Scan for the cell matching the given text and deliver its [X, Y] coordinate at center. 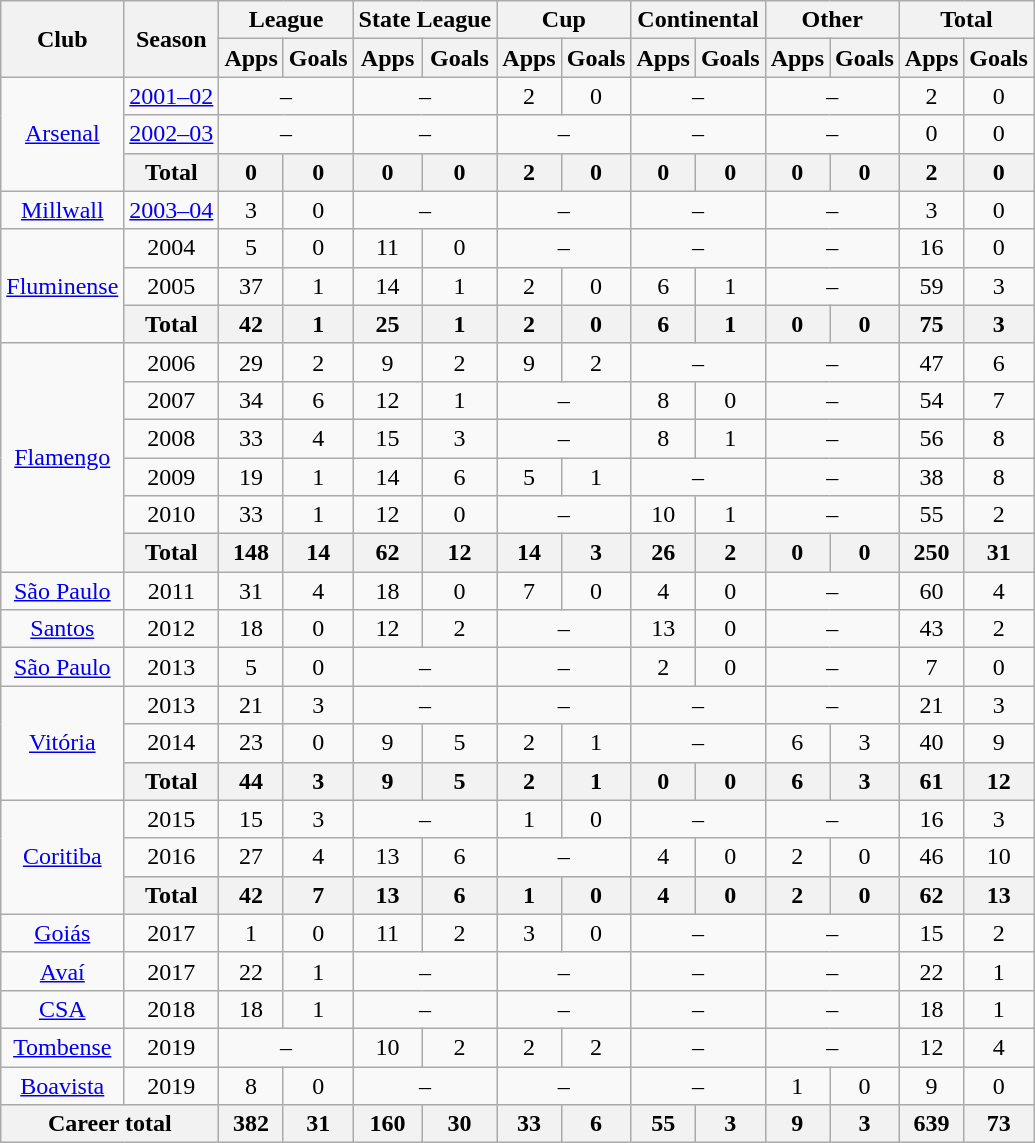
27 [251, 857]
54 [931, 400]
160 [388, 1124]
40 [931, 743]
League [286, 20]
382 [251, 1124]
State League [425, 20]
Santos [62, 629]
2007 [172, 400]
2003–04 [172, 210]
75 [931, 324]
2012 [172, 629]
Club [62, 39]
47 [931, 362]
37 [251, 286]
26 [663, 553]
2009 [172, 477]
43 [931, 629]
2011 [172, 591]
2015 [172, 819]
Continental [698, 20]
46 [931, 857]
60 [931, 591]
19 [251, 477]
2002–03 [172, 134]
Other [832, 20]
2016 [172, 857]
30 [460, 1124]
Career total [110, 1124]
38 [931, 477]
2018 [172, 1009]
Arsenal [62, 134]
2006 [172, 362]
2010 [172, 515]
Goiás [62, 933]
Season [172, 39]
2008 [172, 438]
56 [931, 438]
Avaí [62, 971]
Cup [564, 20]
61 [931, 781]
Coritiba [62, 857]
Fluminense [62, 286]
2001–02 [172, 96]
34 [251, 400]
2004 [172, 248]
23 [251, 743]
Millwall [62, 210]
639 [931, 1124]
Flamengo [62, 457]
73 [999, 1124]
29 [251, 362]
59 [931, 286]
148 [251, 553]
250 [931, 553]
Boavista [62, 1085]
25 [388, 324]
Tombense [62, 1047]
Vitória [62, 743]
2005 [172, 286]
CSA [62, 1009]
44 [251, 781]
2014 [172, 743]
